Locate the cell with the specified text and output its [X, Y] center coordinate. 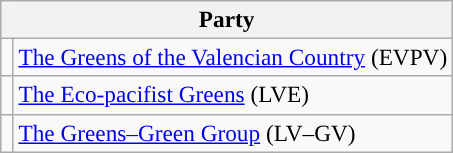
The Eco-pacifist Greens (LVE) [233, 95]
The Greens of the Valencian Country (EVPV) [233, 57]
Party [227, 19]
The Greens–Green Group (LV–GV) [233, 133]
